Identify which cell holds the provided text, then report its (x, y) central coordinate. 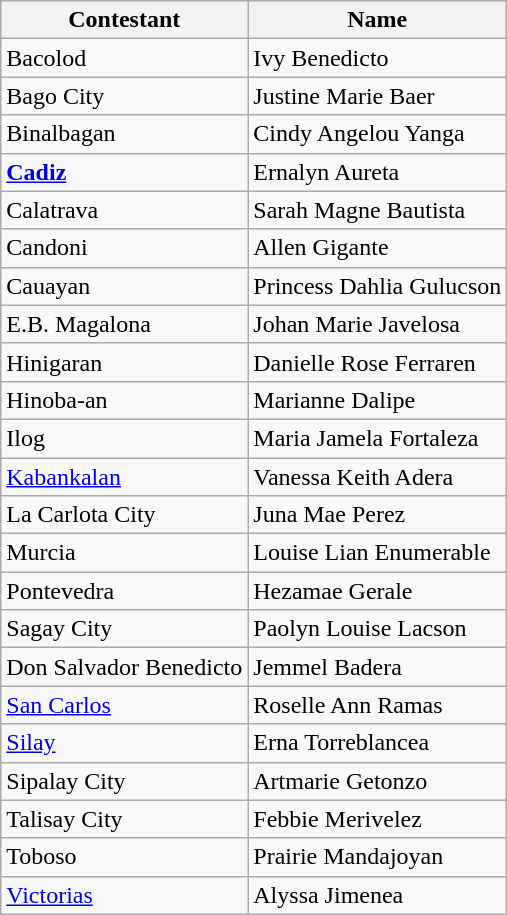
Contestant (124, 20)
Don Salvador Benedicto (124, 667)
Juna Mae Perez (378, 515)
Sipalay City (124, 781)
La Carlota City (124, 515)
Prairie Mandajoyan (378, 857)
San Carlos (124, 705)
Bago City (124, 96)
Cauayan (124, 286)
E.B. Magalona (124, 324)
Murcia (124, 553)
Bacolod (124, 58)
Louise Lian Enumerable (378, 553)
Silay (124, 743)
Alyssa Jimenea (378, 895)
Candoni (124, 248)
Paolyn Louise Lacson (378, 629)
Victorias (124, 895)
Ivy Benedicto (378, 58)
Hinigaran (124, 362)
Artmarie Getonzo (378, 781)
Sarah Magne Bautista (378, 210)
Marianne Dalipe (378, 400)
Erna Torreblancea (378, 743)
Ilog (124, 438)
Hinoba-an (124, 400)
Ernalyn Aureta (378, 172)
Name (378, 20)
Roselle Ann Ramas (378, 705)
Jemmel Badera (378, 667)
Febbie Merivelez (378, 819)
Vanessa Keith Adera (378, 477)
Justine Marie Baer (378, 96)
Cadiz (124, 172)
Toboso (124, 857)
Binalbagan (124, 134)
Danielle Rose Ferraren (378, 362)
Sagay City (124, 629)
Talisay City (124, 819)
Allen Gigante (378, 248)
Johan Marie Javelosa (378, 324)
Calatrava (124, 210)
Hezamae Gerale (378, 591)
Maria Jamela Fortaleza (378, 438)
Pontevedra (124, 591)
Cindy Angelou Yanga (378, 134)
Kabankalan (124, 477)
Princess Dahlia Gulucson (378, 286)
